Return (x, y) of the center of cell containing provided text 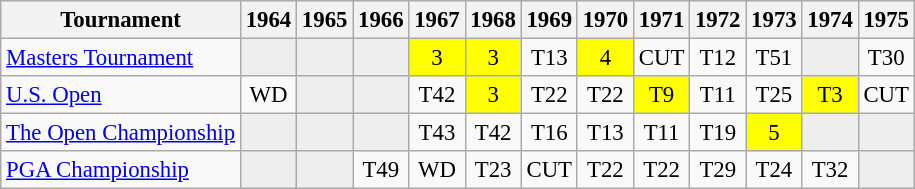
T3 (830, 95)
1969 (549, 20)
1966 (381, 20)
T29 (718, 170)
Tournament (121, 20)
1971 (661, 20)
1974 (830, 20)
T16 (549, 133)
T12 (718, 58)
1968 (493, 20)
U.S. Open (121, 95)
T24 (774, 170)
T32 (830, 170)
1970 (605, 20)
T43 (437, 133)
T30 (886, 58)
The Open Championship (121, 133)
1967 (437, 20)
T9 (661, 95)
5 (774, 133)
1964 (268, 20)
1973 (774, 20)
1972 (718, 20)
T23 (493, 170)
Masters Tournament (121, 58)
1975 (886, 20)
T25 (774, 95)
T49 (381, 170)
T19 (718, 133)
PGA Championship (121, 170)
T51 (774, 58)
1965 (325, 20)
4 (605, 58)
